Provide the (X, Y) coordinate of the cell's center where the given text is located.  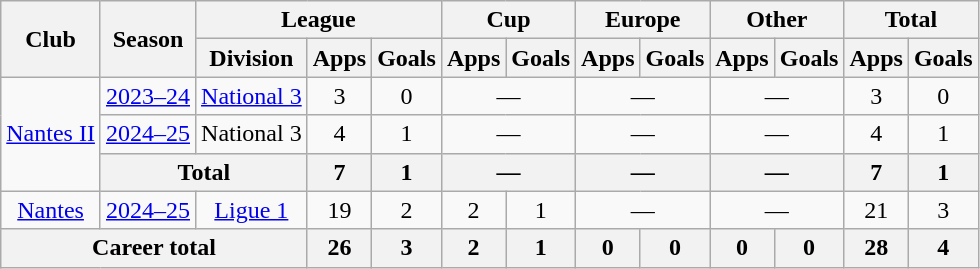
26 (339, 248)
21 (876, 210)
Career total (154, 248)
Other (777, 20)
League (319, 20)
Club (51, 39)
Season (148, 39)
Ligue 1 (252, 210)
19 (339, 210)
28 (876, 248)
Cup (508, 20)
Nantes (51, 210)
Europe (643, 20)
Nantes II (51, 134)
2023–24 (148, 96)
Division (252, 58)
